Locate the cell with the specified text and output its [x, y] center coordinate. 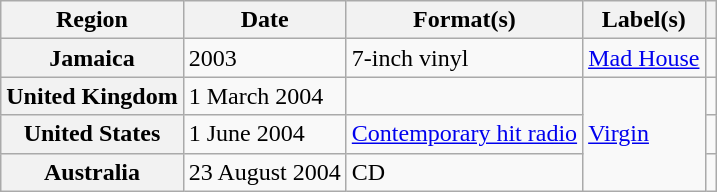
Label(s) [644, 20]
2003 [264, 58]
Date [264, 20]
Virgin [644, 134]
1 June 2004 [264, 134]
Region [92, 20]
Contemporary hit radio [464, 134]
Australia [92, 172]
United Kingdom [92, 96]
CD [464, 172]
23 August 2004 [264, 172]
Mad House [644, 58]
Format(s) [464, 20]
Jamaica [92, 58]
United States [92, 134]
1 March 2004 [264, 96]
7-inch vinyl [464, 58]
